Output the [X, Y] coordinate of the center of the cell containing the given text.  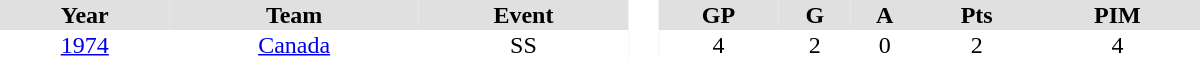
Year [85, 15]
PIM [1118, 15]
A [885, 15]
Event [524, 15]
Team [294, 15]
0 [885, 45]
SS [524, 45]
Pts [976, 15]
1974 [85, 45]
G [815, 15]
GP [718, 15]
Canada [294, 45]
